Identify which cell holds the provided text, then report its (x, y) central coordinate. 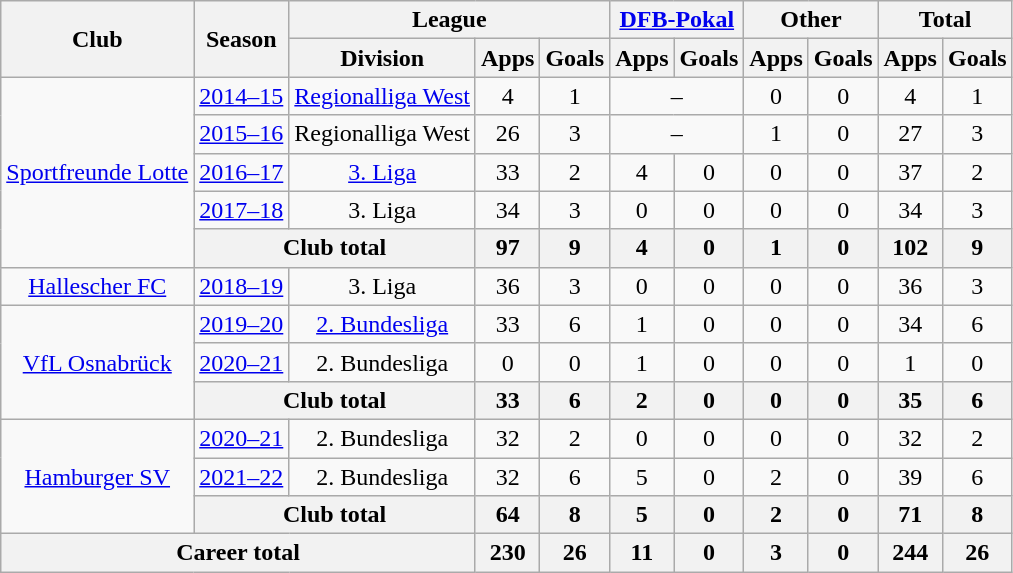
64 (507, 515)
2018–19 (242, 286)
Other (811, 20)
39 (910, 477)
Hamburger SV (98, 476)
2019–20 (242, 324)
League (450, 20)
Hallescher FC (98, 286)
DFB-Pokal (677, 20)
244 (910, 553)
Sportfreunde Lotte (98, 172)
Total (945, 20)
97 (507, 248)
Club (98, 39)
Season (242, 39)
VfL Osnabrück (98, 362)
Division (382, 58)
2014–15 (242, 96)
2017–18 (242, 210)
102 (910, 248)
Career total (238, 553)
35 (910, 400)
37 (910, 172)
230 (507, 553)
11 (642, 553)
2021–22 (242, 477)
2016–17 (242, 172)
71 (910, 515)
27 (910, 134)
2015–16 (242, 134)
